Extract the (x, y) coordinate from the center of the cell holding the provided text.  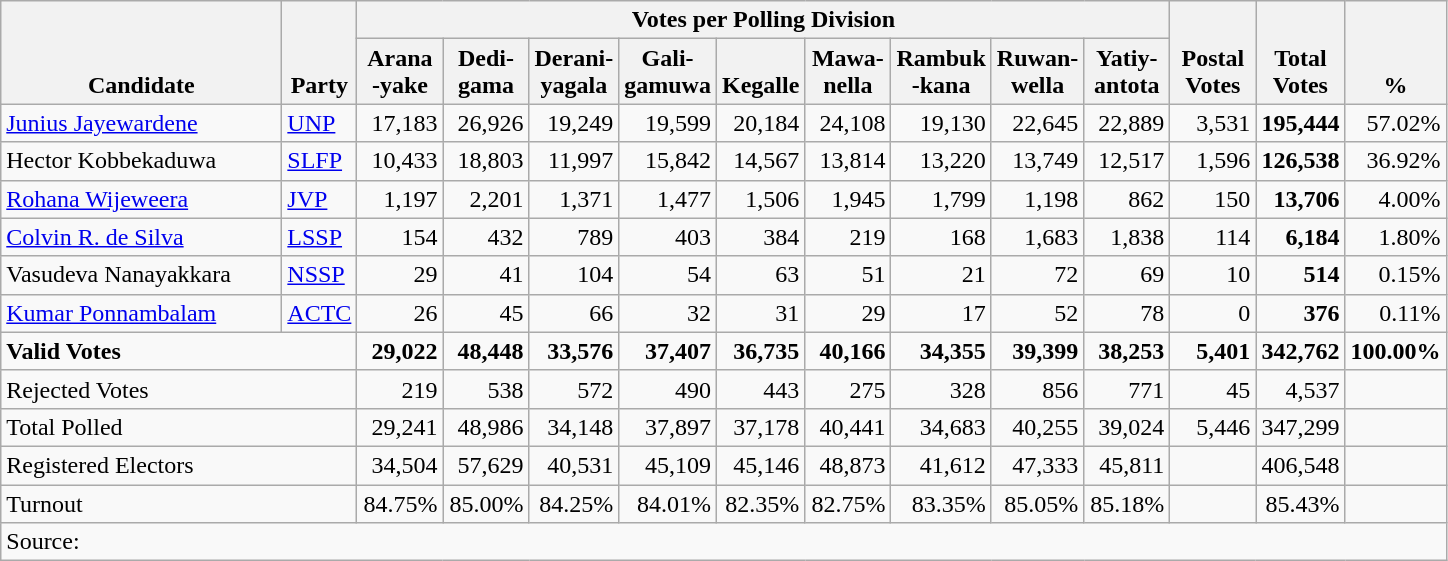
13,706 (1300, 199)
48,448 (486, 351)
Rohana Wijeweera (142, 199)
22,889 (1127, 123)
0 (1213, 313)
789 (574, 237)
33,576 (574, 351)
Colvin R. de Silva (142, 237)
Valid Votes (179, 351)
11,997 (574, 161)
52 (1037, 313)
38,253 (1127, 351)
54 (668, 275)
862 (1127, 199)
83.35% (941, 503)
66 (574, 313)
Total Polled (179, 427)
63 (760, 275)
1,506 (760, 199)
39,399 (1037, 351)
JVP (320, 199)
856 (1037, 389)
10 (1213, 275)
Junius Jayewardene (142, 123)
57,629 (486, 465)
85.18% (1127, 503)
Party (320, 52)
34,683 (941, 427)
ACTC (320, 313)
34,148 (574, 427)
Votes per Polling Division (764, 20)
104 (574, 275)
328 (941, 389)
432 (486, 237)
Dedi-gama (486, 72)
19,249 (574, 123)
84.01% (668, 503)
Hector Kobbekaduwa (142, 161)
Kegalle (760, 72)
538 (486, 389)
45,811 (1127, 465)
150 (1213, 199)
41,612 (941, 465)
384 (760, 237)
24,108 (848, 123)
Mawa-nella (848, 72)
48,986 (486, 427)
40,255 (1037, 427)
1,477 (668, 199)
Gali-gamuwa (668, 72)
18,803 (486, 161)
37,178 (760, 427)
4.00% (1396, 199)
14,567 (760, 161)
31 (760, 313)
13,814 (848, 161)
168 (941, 237)
Yatiy-antota (1127, 72)
45,146 (760, 465)
771 (1127, 389)
376 (1300, 313)
36,735 (760, 351)
154 (400, 237)
1,683 (1037, 237)
29,241 (400, 427)
22,645 (1037, 123)
51 (848, 275)
195,444 (1300, 123)
37,897 (668, 427)
SLFP (320, 161)
45,109 (668, 465)
21 (941, 275)
40,531 (574, 465)
Kumar Ponnambalam (142, 313)
Turnout (179, 503)
78 (1127, 313)
3,531 (1213, 123)
0.11% (1396, 313)
443 (760, 389)
1,945 (848, 199)
Arana-yake (400, 72)
UNP (320, 123)
LSSP (320, 237)
406,548 (1300, 465)
342,762 (1300, 351)
84.75% (400, 503)
26,926 (486, 123)
514 (1300, 275)
Rambuk-kana (941, 72)
13,749 (1037, 161)
19,130 (941, 123)
39,024 (1127, 427)
490 (668, 389)
1,371 (574, 199)
72 (1037, 275)
347,299 (1300, 427)
1,596 (1213, 161)
57.02% (1396, 123)
1.80% (1396, 237)
4,537 (1300, 389)
26 (400, 313)
Derani-yagala (574, 72)
Ruwan-wella (1037, 72)
36.92% (1396, 161)
34,504 (400, 465)
6,184 (1300, 237)
% (1396, 52)
69 (1127, 275)
126,538 (1300, 161)
17,183 (400, 123)
1,197 (400, 199)
40,441 (848, 427)
82.35% (760, 503)
PostalVotes (1213, 52)
85.05% (1037, 503)
Registered Electors (179, 465)
1,198 (1037, 199)
29,022 (400, 351)
5,446 (1213, 427)
48,873 (848, 465)
47,333 (1037, 465)
40,166 (848, 351)
37,407 (668, 351)
12,517 (1127, 161)
Source: (724, 542)
17 (941, 313)
41 (486, 275)
1,838 (1127, 237)
275 (848, 389)
100.00% (1396, 351)
15,842 (668, 161)
0.15% (1396, 275)
85.43% (1300, 503)
2,201 (486, 199)
82.75% (848, 503)
84.25% (574, 503)
Vasudeva Nanayakkara (142, 275)
10,433 (400, 161)
13,220 (941, 161)
Total Votes (1300, 52)
Candidate (142, 52)
572 (574, 389)
32 (668, 313)
34,355 (941, 351)
85.00% (486, 503)
1,799 (941, 199)
403 (668, 237)
20,184 (760, 123)
NSSP (320, 275)
Rejected Votes (179, 389)
19,599 (668, 123)
114 (1213, 237)
5,401 (1213, 351)
